Provide the (X, Y) coordinate of the cell's center where the given text is located.  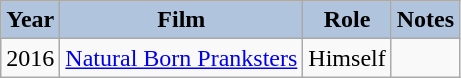
Film (182, 20)
Notes (425, 20)
Himself (347, 58)
Role (347, 20)
Year (30, 20)
Natural Born Pranksters (182, 58)
2016 (30, 58)
